Scan for the cell matching the given text and deliver its [X, Y] coordinate at center. 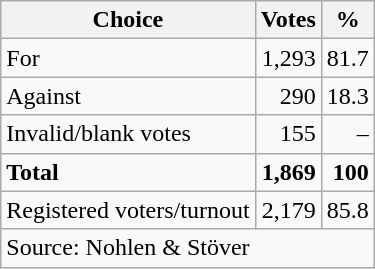
% [348, 20]
– [348, 134]
1,869 [288, 172]
1,293 [288, 58]
Choice [128, 20]
Source: Nohlen & Stöver [188, 248]
Total [128, 172]
155 [288, 134]
For [128, 58]
290 [288, 96]
100 [348, 172]
2,179 [288, 210]
81.7 [348, 58]
Registered voters/turnout [128, 210]
Votes [288, 20]
85.8 [348, 210]
Invalid/blank votes [128, 134]
Against [128, 96]
18.3 [348, 96]
